Locate the cell with the specified text and output its [X, Y] center coordinate. 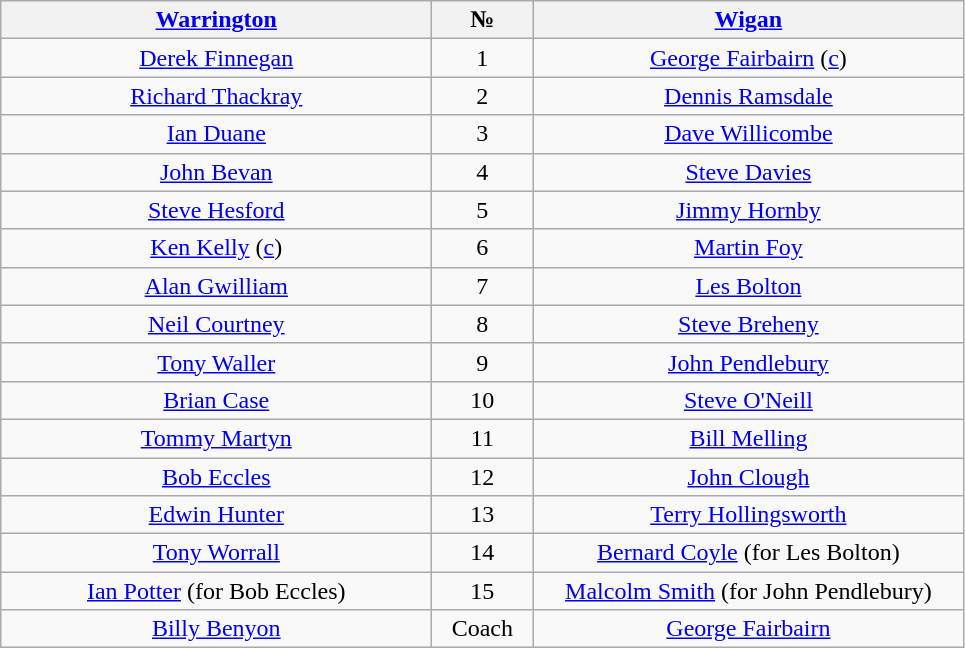
Steve Hesford [216, 210]
Derek Finnegan [216, 58]
Ken Kelly (c) [216, 248]
Coach [482, 629]
13 [482, 515]
9 [482, 362]
7 [482, 286]
George Fairbairn (c) [748, 58]
George Fairbairn [748, 629]
5 [482, 210]
1 [482, 58]
John Pendlebury [748, 362]
John Bevan [216, 172]
Malcolm Smith (for John Pendlebury) [748, 591]
Steve O'Neill [748, 400]
Jimmy Hornby [748, 210]
Billy Benyon [216, 629]
15 [482, 591]
Terry Hollingsworth [748, 515]
8 [482, 324]
Neil Courtney [216, 324]
3 [482, 134]
Alan Gwilliam [216, 286]
10 [482, 400]
Steve Breheny [748, 324]
12 [482, 477]
Richard Thackray [216, 96]
Edwin Hunter [216, 515]
Tommy Martyn [216, 438]
Les Bolton [748, 286]
Dennis Ramsdale [748, 96]
14 [482, 553]
Warrington [216, 20]
Bill Melling [748, 438]
4 [482, 172]
Ian Duane [216, 134]
Tony Worrall [216, 553]
Steve Davies [748, 172]
Martin Foy [748, 248]
Dave Willicombe [748, 134]
Brian Case [216, 400]
Bernard Coyle (for Les Bolton) [748, 553]
6 [482, 248]
Bob Eccles [216, 477]
Tony Waller [216, 362]
Wigan [748, 20]
№ [482, 20]
2 [482, 96]
11 [482, 438]
John Clough [748, 477]
Ian Potter (for Bob Eccles) [216, 591]
